Find where the given text appears and provide that cell's center as (x, y) coordinate. 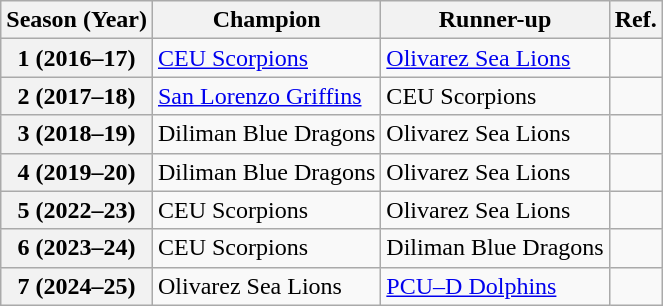
7 (2024–25) (77, 286)
5 (2022–23) (77, 210)
San Lorenzo Griffins (266, 96)
Champion (266, 20)
Ref. (636, 20)
4 (2019–20) (77, 172)
2 (2017–18) (77, 96)
PCU–D Dolphins (495, 286)
6 (2023–24) (77, 248)
1 (2016–17) (77, 58)
3 (2018–19) (77, 134)
Season (Year) (77, 20)
Runner-up (495, 20)
